Provide the (X, Y) coordinate of the cell's center where the given text is located.  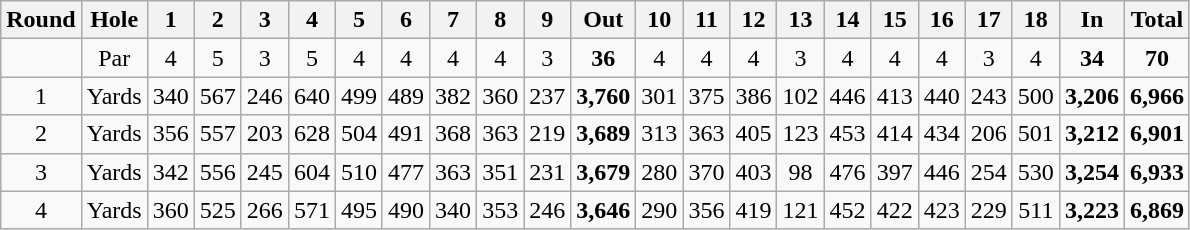
3,254 (1092, 172)
490 (406, 210)
3,760 (604, 96)
237 (548, 96)
7 (454, 20)
453 (848, 134)
98 (800, 172)
500 (1036, 96)
491 (406, 134)
290 (660, 210)
Hole (114, 20)
6,966 (1156, 96)
123 (800, 134)
121 (800, 210)
530 (1036, 172)
382 (454, 96)
6,901 (1156, 134)
6,869 (1156, 210)
In (1092, 20)
13 (800, 20)
3,212 (1092, 134)
413 (894, 96)
440 (942, 96)
501 (1036, 134)
36 (604, 58)
557 (218, 134)
6,933 (1156, 172)
70 (1156, 58)
16 (942, 20)
8 (500, 20)
Round (41, 20)
6 (406, 20)
604 (312, 172)
640 (312, 96)
386 (754, 96)
15 (894, 20)
243 (988, 96)
254 (988, 172)
434 (942, 134)
423 (942, 210)
525 (218, 210)
3,689 (604, 134)
476 (848, 172)
102 (800, 96)
206 (988, 134)
368 (454, 134)
280 (660, 172)
203 (264, 134)
370 (706, 172)
342 (170, 172)
571 (312, 210)
567 (218, 96)
3,646 (604, 210)
10 (660, 20)
14 (848, 20)
Par (114, 58)
301 (660, 96)
Out (604, 20)
18 (1036, 20)
34 (1092, 58)
419 (754, 210)
452 (848, 210)
495 (358, 210)
229 (988, 210)
3,679 (604, 172)
11 (706, 20)
510 (358, 172)
403 (754, 172)
628 (312, 134)
499 (358, 96)
353 (500, 210)
375 (706, 96)
231 (548, 172)
3,206 (1092, 96)
489 (406, 96)
Total (1156, 20)
9 (548, 20)
351 (500, 172)
504 (358, 134)
245 (264, 172)
477 (406, 172)
511 (1036, 210)
3,223 (1092, 210)
313 (660, 134)
422 (894, 210)
17 (988, 20)
556 (218, 172)
12 (754, 20)
397 (894, 172)
219 (548, 134)
266 (264, 210)
414 (894, 134)
405 (754, 134)
